Detect which cell encompasses the target text, then output its (X, Y) center coordinate. 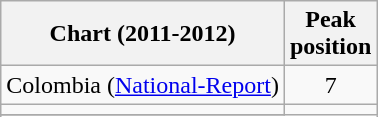
Chart (2011-2012) (143, 34)
Peakposition (330, 34)
7 (330, 85)
Colombia (National-Report) (143, 85)
